Output the (x, y) coordinate of the center of the cell containing the given text.  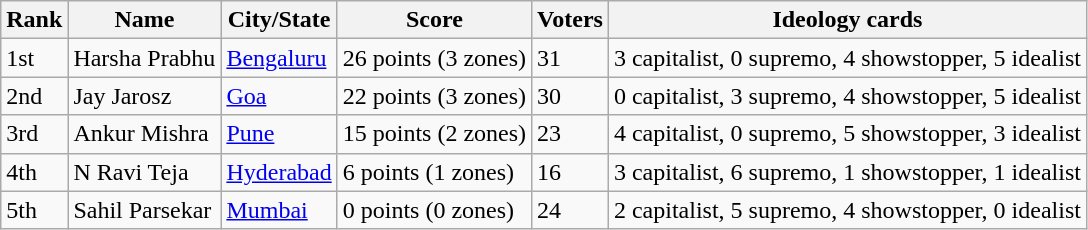
2 capitalist, 5 supremo, 4 showstopper, 0 idealist (847, 210)
4 capitalist, 0 supremo, 5 showstopper, 3 idealist (847, 134)
Pune (279, 134)
Name (144, 20)
0 points (0 zones) (434, 210)
Ankur Mishra (144, 134)
16 (570, 172)
Mumbai (279, 210)
Harsha Prabhu (144, 58)
26 points (3 zones) (434, 58)
2nd (34, 96)
Voters (570, 20)
Sahil Parsekar (144, 210)
15 points (2 zones) (434, 134)
Goa (279, 96)
N Ravi Teja (144, 172)
30 (570, 96)
City/State (279, 20)
Bengaluru (279, 58)
3 capitalist, 0 supremo, 4 showstopper, 5 idealist (847, 58)
Score (434, 20)
24 (570, 210)
0 capitalist, 3 supremo, 4 showstopper, 5 idealist (847, 96)
5th (34, 210)
Ideology cards (847, 20)
23 (570, 134)
Rank (34, 20)
4th (34, 172)
Hyderabad (279, 172)
22 points (3 zones) (434, 96)
3rd (34, 134)
6 points (1 zones) (434, 172)
3 capitalist, 6 supremo, 1 showstopper, 1 idealist (847, 172)
1st (34, 58)
31 (570, 58)
Jay Jarosz (144, 96)
